Determine the (X, Y) coordinate at the center of the cell enclosing the given text.  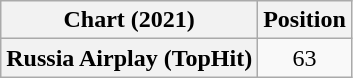
Chart (2021) (130, 20)
63 (305, 58)
Position (305, 20)
Russia Airplay (TopHit) (130, 58)
